Locate the cell with the specified text and output its [X, Y] center coordinate. 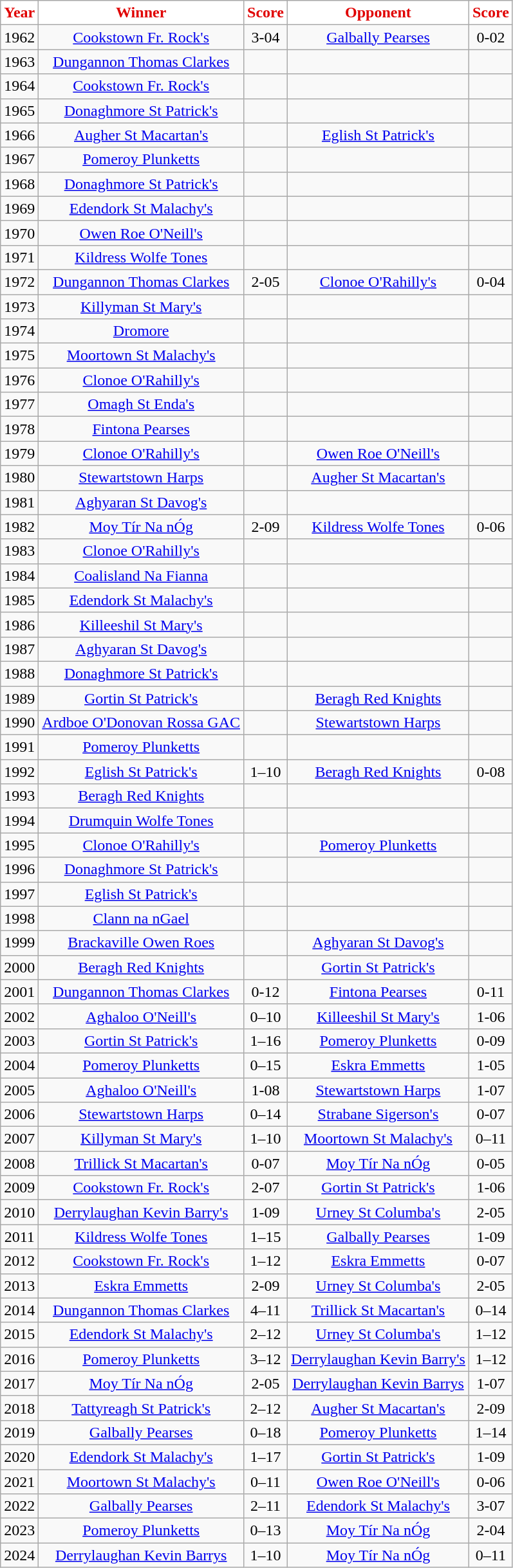
2005 [19, 1090]
1–16 [266, 1041]
1973 [19, 307]
1976 [19, 380]
3–12 [266, 1359]
1981 [19, 502]
0-02 [490, 37]
1975 [19, 356]
3-07 [490, 1506]
1988 [19, 673]
0-04 [490, 282]
2002 [19, 1016]
1992 [19, 772]
0-11 [490, 992]
1970 [19, 233]
1980 [19, 478]
1977 [19, 405]
3-04 [266, 37]
Winner [142, 13]
2-04 [490, 1531]
1984 [19, 576]
2015 [19, 1335]
2021 [19, 1481]
1993 [19, 796]
1965 [19, 111]
2019 [19, 1432]
1–14 [490, 1432]
2013 [19, 1286]
2006 [19, 1115]
Year [19, 13]
2012 [19, 1261]
2017 [19, 1383]
1974 [19, 331]
1995 [19, 845]
Tattyreagh St Patrick's [142, 1408]
1990 [19, 723]
2–11 [266, 1506]
1962 [19, 37]
Opponent [378, 13]
2-07 [266, 1188]
1971 [19, 257]
1982 [19, 527]
2003 [19, 1041]
2016 [19, 1359]
2020 [19, 1457]
2024 [19, 1555]
1989 [19, 698]
1999 [19, 943]
0-08 [490, 772]
2022 [19, 1506]
2014 [19, 1310]
1994 [19, 821]
1-05 [490, 1065]
Clann na nGael [142, 918]
2008 [19, 1163]
1-08 [266, 1090]
Coalisland Na Fianna [142, 576]
1972 [19, 282]
1983 [19, 551]
2000 [19, 967]
0-09 [490, 1041]
2007 [19, 1139]
2023 [19, 1531]
1–17 [266, 1457]
1996 [19, 870]
1998 [19, 918]
1964 [19, 86]
1987 [19, 649]
1986 [19, 624]
4–11 [266, 1310]
Omagh St Enda's [142, 405]
0–15 [266, 1065]
2001 [19, 992]
Drumquin Wolfe Tones [142, 821]
1966 [19, 135]
1985 [19, 600]
0–18 [266, 1432]
0-05 [490, 1163]
2009 [19, 1188]
Brackaville Owen Roes [142, 943]
2018 [19, 1408]
Dromore [142, 331]
2011 [19, 1237]
1967 [19, 160]
Ardboe O'Donovan Rossa GAC [142, 723]
2010 [19, 1212]
Strabane Sigerson's [378, 1115]
0–10 [266, 1016]
1963 [19, 62]
0-12 [266, 992]
1–15 [266, 1237]
1991 [19, 747]
1968 [19, 184]
0–13 [266, 1531]
1969 [19, 208]
2004 [19, 1065]
1979 [19, 453]
1997 [19, 894]
1978 [19, 429]
